Extract the (X, Y) coordinate from the center of the cell holding the provided text.  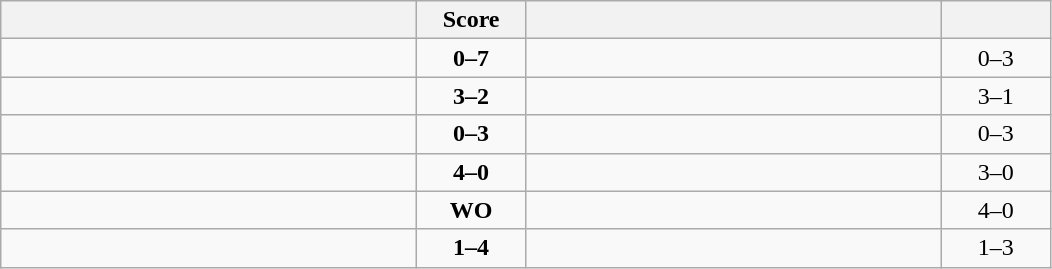
1–3 (996, 248)
WO (472, 210)
3–0 (996, 172)
0–7 (472, 58)
3–1 (996, 96)
3–2 (472, 96)
1–4 (472, 248)
Score (472, 20)
